For the text-containing cell, return its midpoint in (x, y) coordinate format. 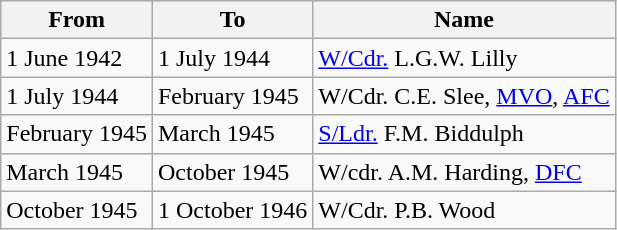
W/Cdr. L.G.W. Lilly (464, 58)
1 October 1946 (232, 210)
To (232, 20)
W/Cdr. C.E. Slee, MVO, AFC (464, 96)
W/cdr. A.M. Harding, DFC (464, 172)
S/Ldr. F.M. Biddulph (464, 134)
Name (464, 20)
From (77, 20)
1 June 1942 (77, 58)
W/Cdr. P.B. Wood (464, 210)
